Output the [X, Y] coordinate of the center of the cell containing the given text.  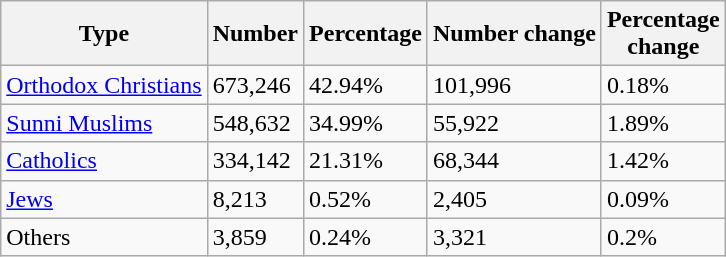
548,632 [255, 123]
0.2% [663, 237]
68,344 [514, 161]
Others [104, 237]
1.42% [663, 161]
2,405 [514, 199]
55,922 [514, 123]
673,246 [255, 85]
334,142 [255, 161]
0.18% [663, 85]
Jews [104, 199]
42.94% [366, 85]
1.89% [663, 123]
0.24% [366, 237]
3,321 [514, 237]
Percentage [366, 34]
34.99% [366, 123]
Percentage change [663, 34]
Number [255, 34]
21.31% [366, 161]
0.52% [366, 199]
8,213 [255, 199]
Catholics [104, 161]
Orthodox Christians [104, 85]
101,996 [514, 85]
0.09% [663, 199]
3,859 [255, 237]
Type [104, 34]
Number change [514, 34]
Sunni Muslims [104, 123]
